Find where the given text appears and provide that cell's center as [x, y] coordinate. 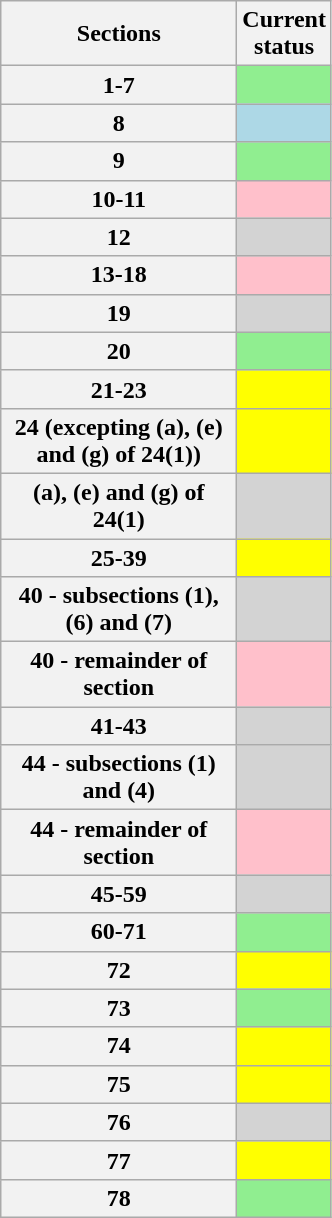
20 [119, 351]
44 - remainder of section [119, 842]
78 [119, 1198]
21-23 [119, 389]
72 [119, 970]
1-7 [119, 85]
19 [119, 313]
(a), (e) and (g) of 24(1) [119, 506]
44 - subsections (1) and (4) [119, 778]
Sections [119, 34]
25-39 [119, 557]
60-71 [119, 932]
8 [119, 123]
41-43 [119, 726]
40 - subsections (1), (6) and (7) [119, 610]
73 [119, 1008]
Current status [284, 34]
77 [119, 1160]
76 [119, 1122]
10-11 [119, 199]
24 (excepting (a), (e) and (g) of 24(1)) [119, 440]
12 [119, 237]
9 [119, 161]
13-18 [119, 275]
74 [119, 1046]
45-59 [119, 894]
75 [119, 1084]
40 - remainder of section [119, 674]
